Extract the (X, Y) coordinate from the center of the cell holding the provided text.  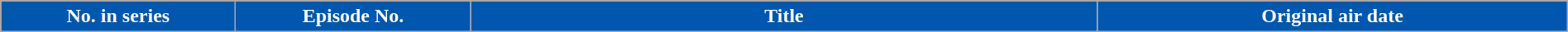
No. in series (118, 16)
Title (784, 16)
Episode No. (353, 16)
Original air date (1332, 16)
